Search for the cell housing the specified text and yield its (x, y) center coordinate. 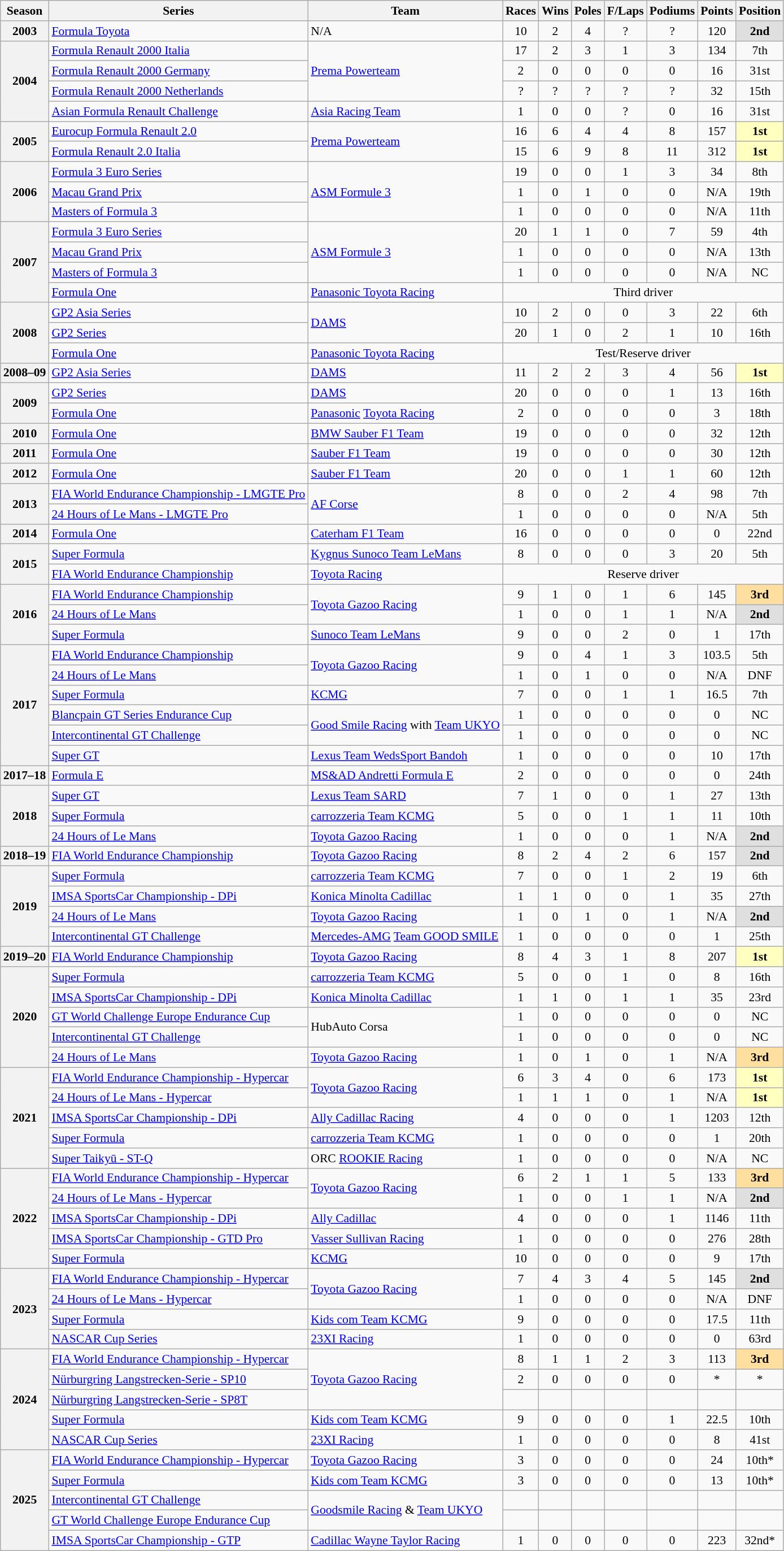
24 Hours of Le Mans - LMGTE Pro (178, 514)
2008 (25, 333)
2017–18 (25, 776)
Races (521, 11)
Team (406, 11)
2023 (25, 1309)
Vasser Sullivan Racing (406, 1239)
2006 (25, 192)
2004 (25, 81)
2024 (25, 1400)
27th (760, 897)
Toyota Racing (406, 575)
59 (717, 232)
2018 (25, 816)
FIA World Endurance Championship - LMGTE Pro (178, 494)
F/Laps (626, 11)
Asian Formula Renault Challenge (178, 111)
Good Smile Racing with Team UKYO (406, 725)
2014 (25, 534)
2025 (25, 1500)
2005 (25, 141)
Nürburgring Langstrecken-Serie - SP10 (178, 1380)
19th (760, 192)
133 (717, 1178)
2012 (25, 474)
2008–09 (25, 373)
Podiums (672, 11)
Position (760, 11)
25th (760, 937)
Wins (555, 11)
98 (717, 494)
27 (717, 796)
Formula Renault 2000 Italia (178, 51)
34 (717, 172)
22nd (760, 534)
Points (717, 11)
17.5 (717, 1319)
41st (760, 1440)
223 (717, 1541)
Mercedes-AMG Team GOOD SMILE (406, 937)
2019 (25, 906)
23rd (760, 997)
2010 (25, 433)
4th (760, 232)
Formula Renault 2000 Netherlands (178, 92)
Series (178, 11)
AF Corse (406, 504)
Caterham F1 Team (406, 534)
2020 (25, 1017)
2009 (25, 403)
IMSA SportsCar Championship - GTD Pro (178, 1239)
18th (760, 414)
56 (717, 373)
22.5 (717, 1420)
Poles (588, 11)
1146 (717, 1219)
Kygnus Sunoco Team LeMans (406, 554)
60 (717, 474)
2016 (25, 615)
HubAuto Corsa (406, 1027)
103.5 (717, 655)
1203 (717, 1118)
8th (760, 172)
32nd* (760, 1541)
Asia Racing Team (406, 111)
120 (717, 31)
173 (717, 1078)
2015 (25, 564)
Super Taikyū - ST-Q (178, 1158)
28th (760, 1239)
Formula Renault 2000 Germany (178, 71)
63rd (760, 1339)
Cadillac Wayne Taylor Racing (406, 1541)
2003 (25, 31)
Goodsmile Racing & Team UKYO (406, 1510)
22 (717, 313)
16.5 (717, 695)
Blancpain GT Series Endurance Cup (178, 715)
Formula Toyota (178, 31)
20th (760, 1138)
24th (760, 776)
312 (717, 152)
2011 (25, 454)
Ally Cadillac (406, 1219)
17 (521, 51)
2017 (25, 705)
2018–19 (25, 856)
2021 (25, 1118)
Reserve driver (643, 575)
Third driver (643, 293)
ORC ROOKIE Racing (406, 1158)
Formula Renault 2.0 Italia (178, 152)
30 (717, 454)
IMSA SportsCar Championship - GTP (178, 1541)
207 (717, 957)
2022 (25, 1218)
Lexus Team SARD (406, 796)
276 (717, 1239)
Ally Cadillac Racing (406, 1118)
Formula E (178, 776)
15 (521, 152)
2013 (25, 504)
MS&AD Andretti Formula E (406, 776)
24 (717, 1460)
2007 (25, 262)
Lexus Team WedsSport Bandoh (406, 755)
Eurocup Formula Renault 2.0 (178, 132)
Sunoco Team LeMans (406, 635)
BMW Sauber F1 Team (406, 433)
15th (760, 92)
134 (717, 51)
113 (717, 1359)
2019–20 (25, 957)
Test/Reserve driver (643, 353)
Season (25, 11)
Nürburgring Langstrecken-Serie - SP8T (178, 1400)
